Return the (x, y) coordinate for the center point of the cell that contains the specified text.  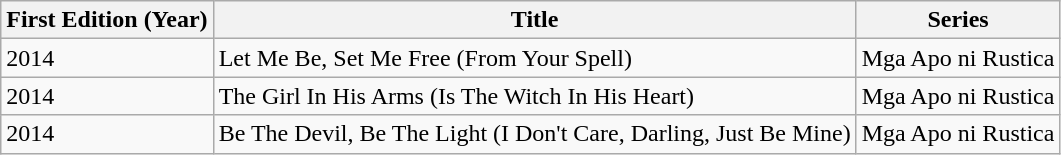
Be The Devil, Be The Light (I Don't Care, Darling, Just Be Mine) (534, 134)
First Edition (Year) (107, 20)
The Girl In His Arms (Is The Witch In His Heart) (534, 96)
Title (534, 20)
Let Me Be, Set Me Free (From Your Spell) (534, 58)
Series (958, 20)
